Extract the [X, Y] coordinate from the center of the cell holding the provided text.  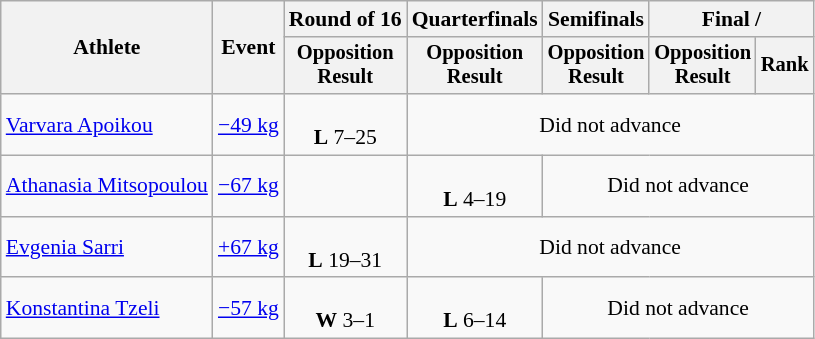
Event [248, 48]
W 3–1 [346, 308]
Round of 16 [346, 19]
L 19–31 [346, 248]
Konstantina Tzeli [107, 308]
−49 kg [248, 124]
+67 kg [248, 248]
Final / [731, 19]
L 6–14 [475, 308]
Athanasia Mitsopoulou [107, 186]
Rank [785, 66]
Athlete [107, 48]
L 7–25 [346, 124]
Evgenia Sarri [107, 248]
−57 kg [248, 308]
L 4–19 [475, 186]
Semifinals [596, 19]
Quarterfinals [475, 19]
Varvara Apoikou [107, 124]
−67 kg [248, 186]
